Capture the cell that displays the provided text and extract its (x, y) central coordinate. 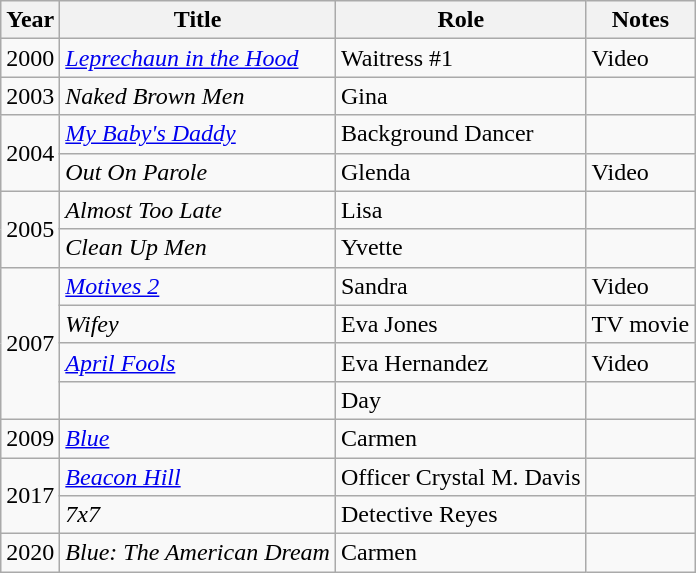
Gina (460, 96)
Almost Too Late (198, 210)
2003 (30, 96)
Glenda (460, 172)
Blue: The American Dream (198, 553)
My Baby's Daddy (198, 134)
2004 (30, 153)
Clean Up Men (198, 248)
2000 (30, 58)
Notes (640, 20)
Waitress #1 (460, 58)
Officer Crystal M. Davis (460, 477)
2005 (30, 229)
Beacon Hill (198, 477)
Title (198, 20)
Sandra (460, 286)
2007 (30, 343)
2009 (30, 438)
Role (460, 20)
TV movie (640, 324)
Leprechaun in the Hood (198, 58)
Eva Hernandez (460, 362)
Yvette (460, 248)
Out On Parole (198, 172)
2017 (30, 496)
Motives 2 (198, 286)
2020 (30, 553)
Year (30, 20)
Eva Jones (460, 324)
7x7 (198, 515)
April Fools (198, 362)
Naked Brown Men (198, 96)
Blue (198, 438)
Wifey (198, 324)
Detective Reyes (460, 515)
Day (460, 400)
Lisa (460, 210)
Background Dancer (460, 134)
